Scan for the cell matching the given text and deliver its [x, y] coordinate at center. 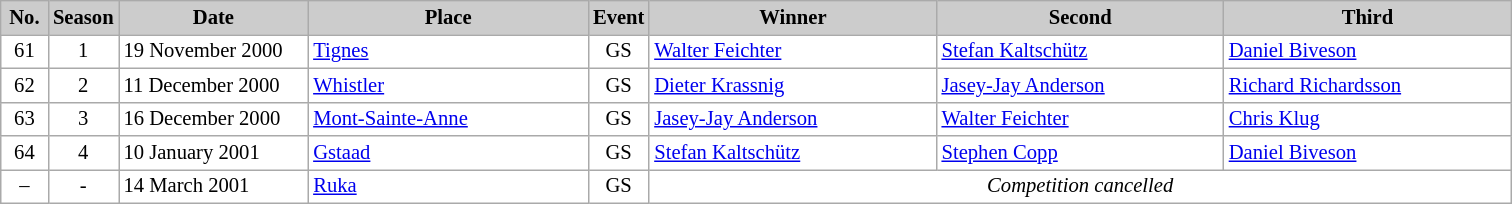
Second [1080, 17]
Tignes [448, 51]
Whistler [448, 85]
Competition cancelled [1080, 186]
Winner [792, 17]
Richard Richardsson [1368, 85]
4 [83, 153]
No. [24, 17]
Mont-Sainte-Anne [448, 119]
3 [83, 119]
10 January 2001 [213, 153]
Place [448, 17]
11 December 2000 [213, 85]
Third [1368, 17]
16 December 2000 [213, 119]
– [24, 186]
Season [83, 17]
1 [83, 51]
Date [213, 17]
Stephen Copp [1080, 153]
- [83, 186]
Gstaad [448, 153]
19 November 2000 [213, 51]
Chris Klug [1368, 119]
64 [24, 153]
Event [618, 17]
63 [24, 119]
62 [24, 85]
61 [24, 51]
Ruka [448, 186]
2 [83, 85]
Dieter Krassnig [792, 85]
14 March 2001 [213, 186]
